Find where the given text appears and provide that cell's center as [X, Y] coordinate. 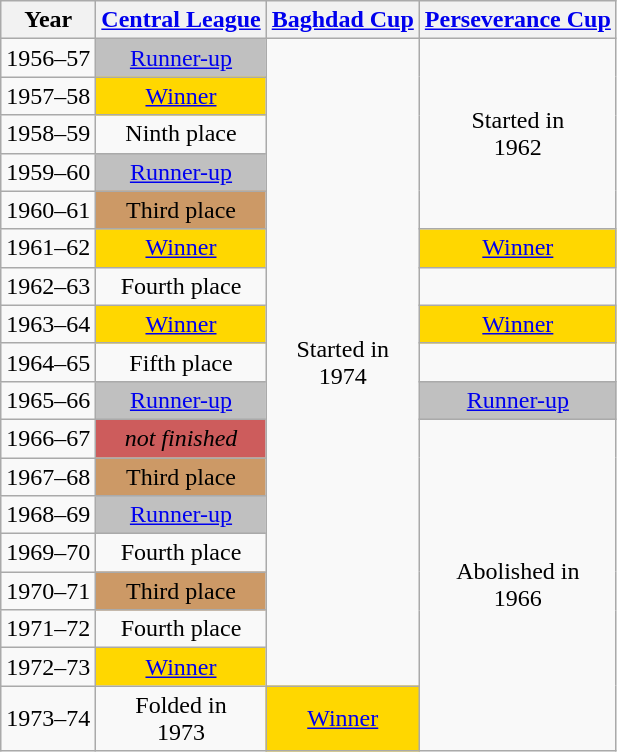
not finished [181, 438]
1966–67 [48, 438]
Folded in1973 [181, 718]
1970–71 [48, 591]
Perseverance Cup [518, 20]
1973–74 [48, 718]
Baghdad Cup [342, 20]
1963–64 [48, 324]
1972–73 [48, 667]
1957–58 [48, 96]
1968–69 [48, 515]
1958–59 [48, 134]
1962–63 [48, 286]
Central League [181, 20]
Fifth place [181, 362]
1964–65 [48, 362]
1956–57 [48, 58]
1965–66 [48, 400]
Started in1974 [342, 362]
1961–62 [48, 248]
1967–68 [48, 477]
1971–72 [48, 629]
Abolished in1966 [518, 585]
Started in1962 [518, 134]
1960–61 [48, 210]
1959–60 [48, 172]
1969–70 [48, 553]
Year [48, 20]
Ninth place [181, 134]
